From the cell containing the given text, extract its center point as (x, y) coordinate. 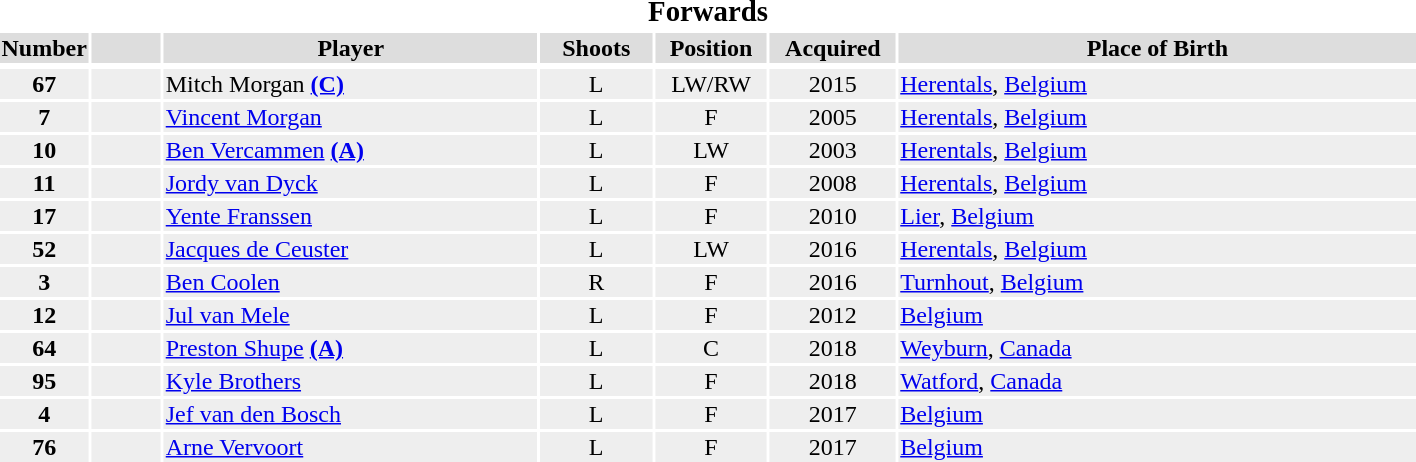
Weyburn, Canada (1158, 348)
R (596, 282)
64 (44, 348)
Place of Birth (1158, 48)
4 (44, 414)
11 (44, 183)
2008 (833, 183)
Player (350, 48)
Lier, Belgium (1158, 216)
Mitch Morgan (C) (350, 84)
2015 (833, 84)
Jordy van Dyck (350, 183)
Shoots (596, 48)
Jef van den Bosch (350, 414)
Kyle Brothers (350, 381)
Jacques de Ceuster (350, 249)
76 (44, 447)
2003 (833, 150)
Number (44, 48)
Watford, Canada (1158, 381)
LW/RW (711, 84)
12 (44, 315)
2005 (833, 117)
Ben Vercammen (A) (350, 150)
2010 (833, 216)
52 (44, 249)
Vincent Morgan (350, 117)
3 (44, 282)
Turnhout, Belgium (1158, 282)
10 (44, 150)
Position (711, 48)
C (711, 348)
Acquired (833, 48)
Arne Vervoort (350, 447)
7 (44, 117)
Ben Coolen (350, 282)
2012 (833, 315)
Preston Shupe (A) (350, 348)
67 (44, 84)
17 (44, 216)
Yente Franssen (350, 216)
Jul van Mele (350, 315)
95 (44, 381)
